Return the (X, Y) coordinate for the center point of the cell that contains the specified text.  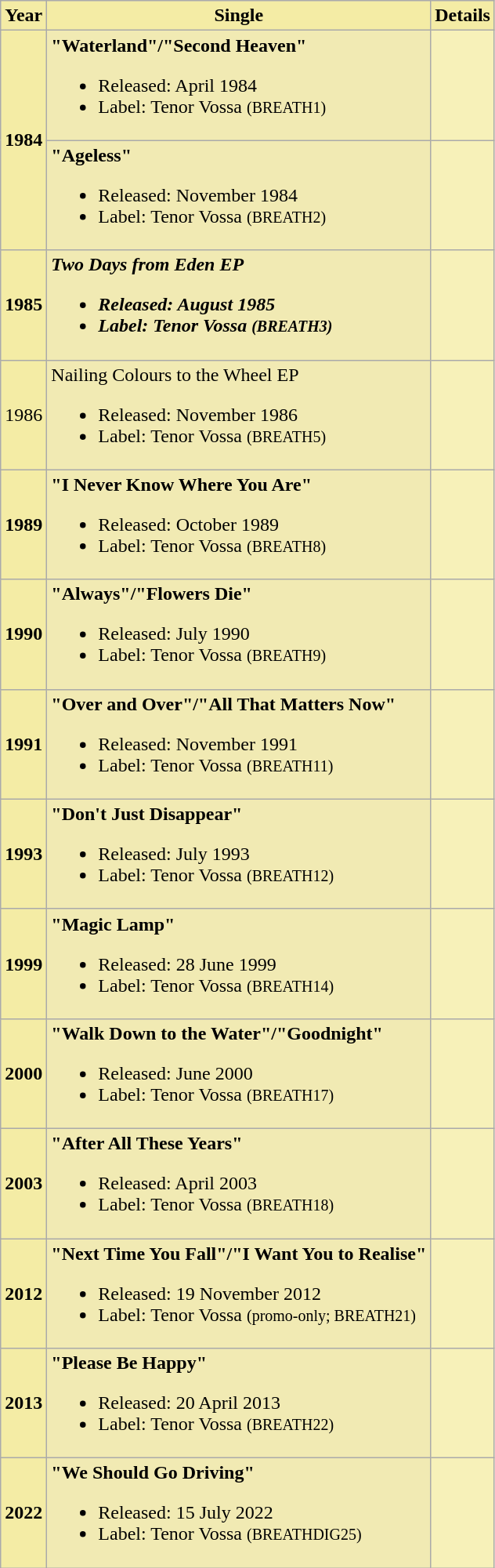
Nailing Colours to the Wheel EPReleased: November 1986Label: Tenor Vossa (BREATH5) (239, 415)
2012 (23, 1294)
Single (239, 16)
1989 (23, 524)
"We Should Go Driving"Released: 15 July 2022Label: Tenor Vossa (BREATHDIG25) (239, 1513)
"Don't Just Disappear"Released: July 1993Label: Tenor Vossa (BREATH12) (239, 854)
2013 (23, 1403)
1991 (23, 744)
2000 (23, 1073)
1993 (23, 854)
"I Never Know Where You Are"Released: October 1989Label: Tenor Vossa (BREATH8) (239, 524)
"Over and Over"/"All That Matters Now"Released: November 1991Label: Tenor Vossa (BREATH11) (239, 744)
"Please Be Happy"Released: 20 April 2013Label: Tenor Vossa (BREATH22) (239, 1403)
"Waterland"/"Second Heaven"Released: April 1984Label: Tenor Vossa (BREATH1) (239, 85)
2003 (23, 1183)
"Next Time You Fall"/"I Want You to Realise"Released: 19 November 2012Label: Tenor Vossa (promo-only; BREATH21) (239, 1294)
"Magic Lamp"Released: 28 June 1999Label: Tenor Vossa (BREATH14) (239, 964)
2022 (23, 1513)
"Ageless"Released: November 1984Label: Tenor Vossa (BREATH2) (239, 195)
"After All These Years"Released: April 2003Label: Tenor Vossa (BREATH18) (239, 1183)
1984 (23, 140)
1986 (23, 415)
1985 (23, 305)
Details (463, 16)
"Walk Down to the Water"/"Goodnight"Released: June 2000Label: Tenor Vossa (BREATH17) (239, 1073)
1990 (23, 634)
Two Days from Eden EPReleased: August 1985Label: Tenor Vossa (BREATH3) (239, 305)
"Always"/"Flowers Die"Released: July 1990Label: Tenor Vossa (BREATH9) (239, 634)
1999 (23, 964)
Year (23, 16)
